From the cell containing the given text, extract its center point as (x, y) coordinate. 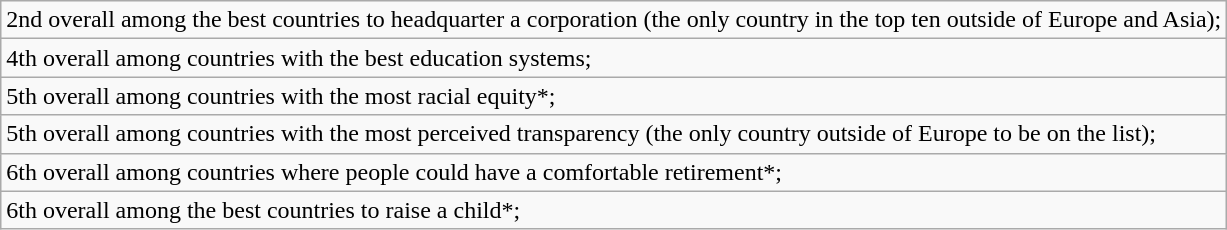
2nd overall among the best countries to headquarter a corporation (the only country in the top ten outside of Europe and Asia); (614, 20)
5th overall among countries with the most perceived transparency (the only country outside of Europe to be on the list); (614, 134)
5th overall among countries with the most racial equity*; (614, 96)
4th overall among countries with the best education systems; (614, 58)
6th overall among the best countries to raise a child*; (614, 210)
6th overall among countries where people could have a comfortable retirement*; (614, 172)
